Output the (x, y) coordinate of the center of the cell containing the given text.  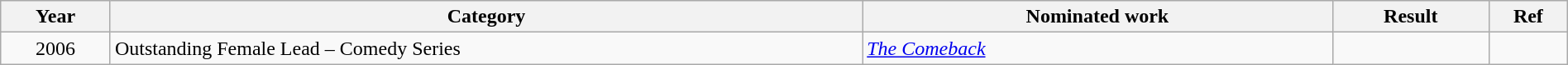
Outstanding Female Lead – Comedy Series (486, 48)
2006 (56, 48)
The Comeback (1097, 48)
Ref (1528, 17)
Category (486, 17)
Result (1411, 17)
Year (56, 17)
Nominated work (1097, 17)
